Find where the given text appears and provide that cell's center as (X, Y) coordinate. 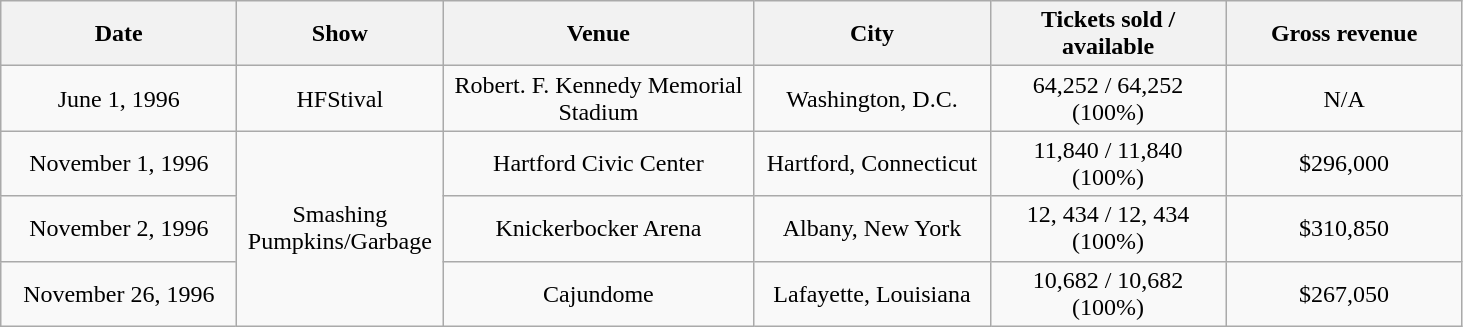
Gross revenue (1344, 34)
Venue (598, 34)
Hartford Civic Center (598, 164)
HFStival (340, 98)
Hartford, Connecticut (872, 164)
Robert. F. Kennedy Memorial Stadium (598, 98)
$267,050 (1344, 294)
12, 434 / 12, 434 (100%) (1108, 228)
10,682 / 10,682 (100%) (1108, 294)
Smashing Pumpkins/Garbage (340, 228)
City (872, 34)
$310,850 (1344, 228)
Albany, New York (872, 228)
Date (119, 34)
Washington, D.C. (872, 98)
June 1, 1996 (119, 98)
Cajundome (598, 294)
64,252 / 64,252 (100%) (1108, 98)
Show (340, 34)
N/A (1344, 98)
$296,000 (1344, 164)
Tickets sold / available (1108, 34)
11,840 / 11,840 (100%) (1108, 164)
November 1, 1996 (119, 164)
Lafayette, Louisiana (872, 294)
November 2, 1996 (119, 228)
Knickerbocker Arena (598, 228)
November 26, 1996 (119, 294)
